Capture the cell that displays the provided text and extract its (X, Y) central coordinate. 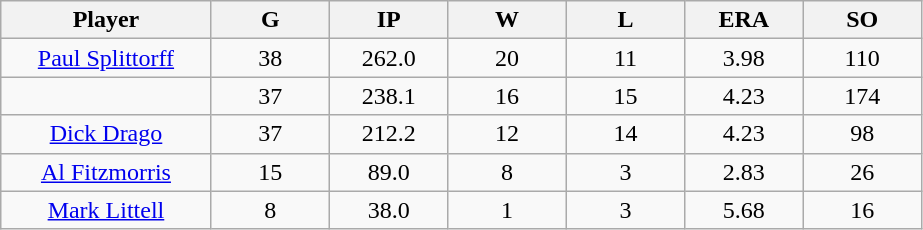
12 (507, 134)
L (625, 20)
ERA (744, 20)
174 (862, 96)
238.1 (389, 96)
11 (625, 58)
Player (106, 20)
Paul Splittorff (106, 58)
212.2 (389, 134)
G (270, 20)
2.83 (744, 172)
89.0 (389, 172)
IP (389, 20)
Mark Littell (106, 210)
20 (507, 58)
3.98 (744, 58)
5.68 (744, 210)
26 (862, 172)
262.0 (389, 58)
Dick Drago (106, 134)
38 (270, 58)
W (507, 20)
98 (862, 134)
SO (862, 20)
1 (507, 210)
14 (625, 134)
Al Fitzmorris (106, 172)
38.0 (389, 210)
110 (862, 58)
